Detect which cell encompasses the target text, then output its [X, Y] center coordinate. 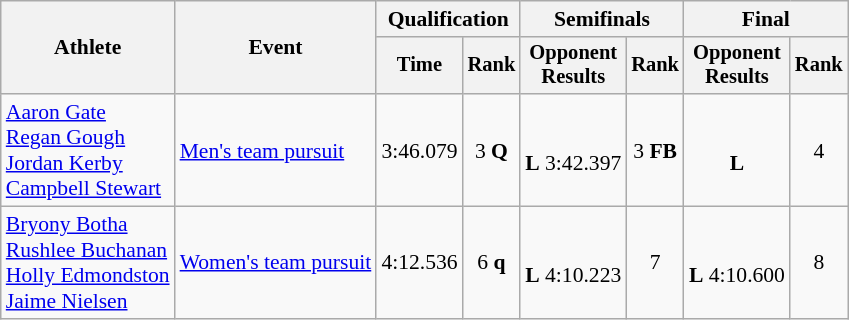
Event [276, 48]
Bryony BothaRushlee BuchananHolly EdmondstonJaime Nielsen [88, 263]
Semifinals [602, 19]
3 FB [655, 150]
8 [819, 263]
3 Q [492, 150]
Final [766, 19]
3:46.079 [419, 150]
4:12.536 [419, 263]
L 4:10.600 [737, 263]
L [737, 150]
4 [819, 150]
Aaron GateRegan GoughJordan KerbyCampbell Stewart [88, 150]
L 4:10.223 [573, 263]
Time [419, 66]
Men's team pursuit [276, 150]
Qualification [448, 19]
Athlete [88, 48]
7 [655, 263]
Women's team pursuit [276, 263]
6 q [492, 263]
L 3:42.397 [573, 150]
